For the text-containing cell, return its midpoint in (X, Y) coordinate format. 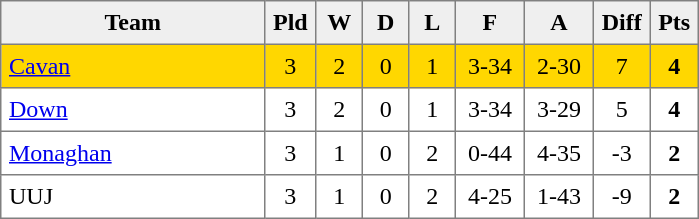
5 (621, 110)
Cavan (133, 66)
UUJ (133, 197)
Team (133, 23)
7 (621, 66)
W (339, 23)
F (490, 23)
0-44 (490, 153)
D (385, 23)
1-43 (558, 197)
3-29 (558, 110)
A (558, 23)
-3 (621, 153)
2-30 (558, 66)
4-35 (558, 153)
L (432, 23)
Monaghan (133, 153)
Down (133, 110)
Pld (290, 23)
Diff (621, 23)
-9 (621, 197)
4-25 (490, 197)
Pts (674, 23)
